Provide the [x, y] coordinate of the cell's center where the given text is located.  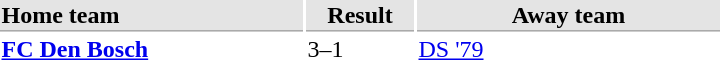
Result [360, 16]
Away team [568, 16]
Home team [152, 16]
